Output the [x, y] coordinate of the center of the cell containing the given text.  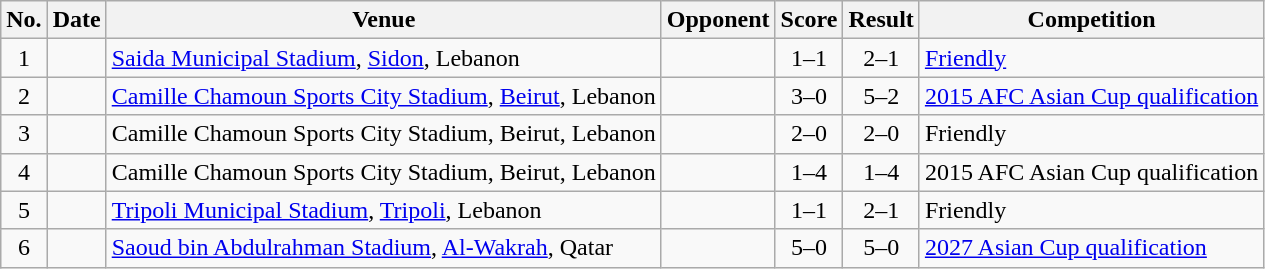
Date [76, 20]
Tripoli Municipal Stadium, Tripoli, Lebanon [384, 210]
Competition [1091, 20]
3–0 [809, 96]
No. [24, 20]
4 [24, 172]
Saida Municipal Stadium, Sidon, Lebanon [384, 58]
Venue [384, 20]
5–2 [881, 96]
6 [24, 248]
2027 Asian Cup qualification [1091, 248]
Score [809, 20]
5 [24, 210]
1 [24, 58]
Saoud bin Abdulrahman Stadium, Al-Wakrah, Qatar [384, 248]
Result [881, 20]
Opponent [718, 20]
3 [24, 134]
2 [24, 96]
